Scan for the cell matching the given text and deliver its (x, y) coordinate at center. 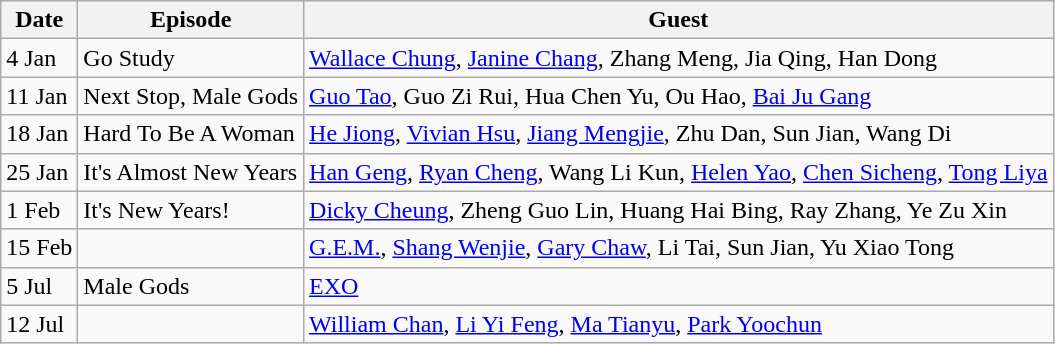
Wallace Chung, Janine Chang, Zhang Meng, Jia Qing, Han Dong (679, 58)
William Chan, Li Yi Feng, Ma Tianyu, Park Yoochun (679, 324)
Episode (191, 20)
It's New Years! (191, 210)
G.E.M., Shang Wenjie, Gary Chaw, Li Tai, Sun Jian, Yu Xiao Tong (679, 248)
EXO (679, 286)
5 Jul (40, 286)
He Jiong, Vivian Hsu, Jiang Mengjie, Zhu Dan, Sun Jian, Wang Di (679, 134)
Guo Tao, Guo Zi Rui, Hua Chen Yu, Ou Hao, Bai Ju Gang (679, 96)
Dicky Cheung, Zheng Guo Lin, Huang Hai Bing, Ray Zhang, Ye Zu Xin (679, 210)
Hard To Be A Woman (191, 134)
Next Stop, Male Gods (191, 96)
15 Feb (40, 248)
1 Feb (40, 210)
Date (40, 20)
18 Jan (40, 134)
12 Jul (40, 324)
Guest (679, 20)
Han Geng, Ryan Cheng, Wang Li Kun, Helen Yao, Chen Sicheng, Tong Liya (679, 172)
Male Gods (191, 286)
11 Jan (40, 96)
It's Almost New Years (191, 172)
25 Jan (40, 172)
Go Study (191, 58)
4 Jan (40, 58)
